Provide the [X, Y] coordinate of the cell's center where the given text is located.  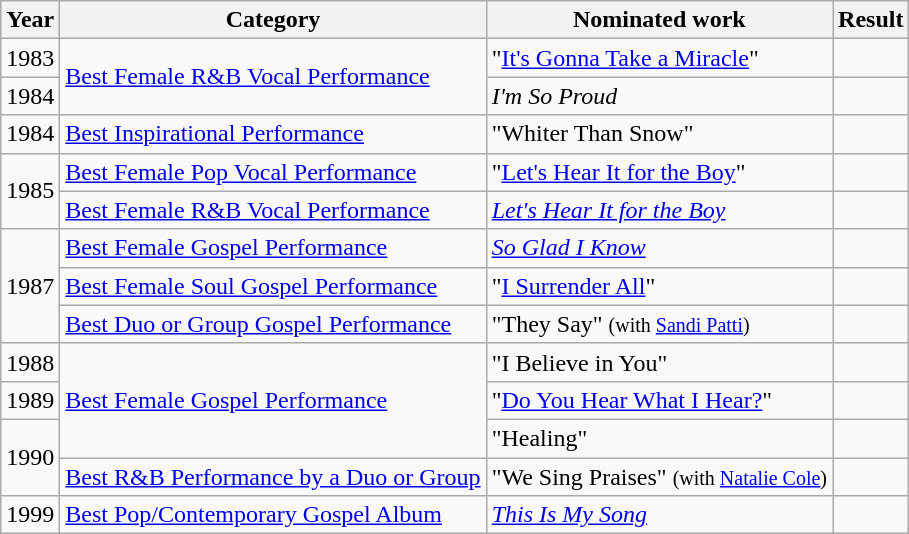
"I Believe in You" [659, 362]
"Do You Hear What I Hear?" [659, 400]
Result [871, 20]
1987 [30, 286]
Best Inspirational Performance [273, 134]
"We Sing Praises" (with Natalie Cole) [659, 477]
"Whiter Than Snow" [659, 134]
I'm So Proud [659, 96]
Best Pop/Contemporary Gospel Album [273, 515]
Best Duo or Group Gospel Performance [273, 324]
Let's Hear It for the Boy [659, 210]
This Is My Song [659, 515]
"Let's Hear It for the Boy" [659, 172]
"I Surrender All" [659, 286]
1989 [30, 400]
1988 [30, 362]
Year [30, 20]
"It's Gonna Take a Miracle" [659, 58]
Best Female Soul Gospel Performance [273, 286]
1983 [30, 58]
"Healing" [659, 438]
Nominated work [659, 20]
So Glad I Know [659, 248]
1985 [30, 191]
Category [273, 20]
"They Say" (with Sandi Patti) [659, 324]
Best Female Pop Vocal Performance [273, 172]
Best R&B Performance by a Duo or Group [273, 477]
1990 [30, 457]
1999 [30, 515]
